Identify which cell holds the provided text, then report its [X, Y] central coordinate. 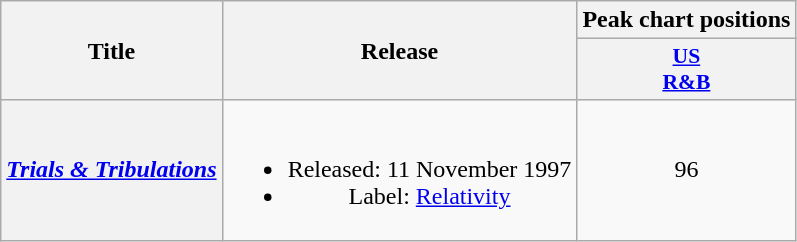
USR&B [686, 70]
Trials & Tribulations [112, 170]
Title [112, 50]
Peak chart positions [686, 20]
Release [400, 50]
Released: 11 November 1997Label: Relativity [400, 170]
96 [686, 170]
